Identify which cell holds the provided text, then report its [X, Y] central coordinate. 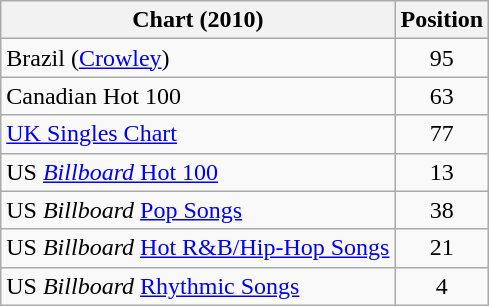
UK Singles Chart [198, 134]
Chart (2010) [198, 20]
4 [442, 286]
US Billboard Hot R&B/Hip-Hop Songs [198, 248]
95 [442, 58]
13 [442, 172]
US Billboard Rhythmic Songs [198, 286]
38 [442, 210]
Position [442, 20]
Canadian Hot 100 [198, 96]
US Billboard Pop Songs [198, 210]
77 [442, 134]
US Billboard Hot 100 [198, 172]
Brazil (Crowley) [198, 58]
63 [442, 96]
21 [442, 248]
